Locate the cell with the specified text and output its (x, y) center coordinate. 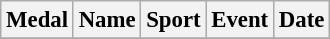
Medal (38, 20)
Date (301, 20)
Sport (174, 20)
Name (107, 20)
Event (240, 20)
